For the text-containing cell, return its midpoint in [X, Y] coordinate format. 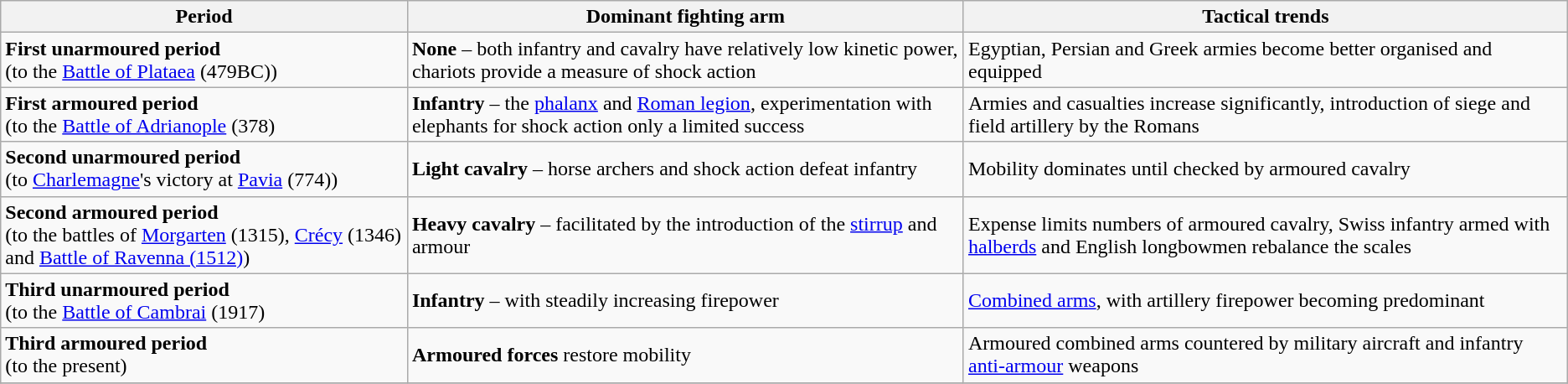
Second unarmoured period(to Charlemagne's victory at Pavia (774)) [204, 169]
First unarmoured period(to the Battle of Plataea (479BC)) [204, 60]
Tactical trends [1265, 17]
Second armoured period(to the battles of Morgarten (1315), Crécy (1346) and Battle of Ravenna (1512)) [204, 235]
Armoured combined arms countered by military aircraft and infantry anti-armour weapons [1265, 355]
Light cavalry – horse archers and shock action defeat infantry [685, 169]
Heavy cavalry – facilitated by the introduction of the stirrup and armour [685, 235]
Egyptian, Persian and Greek armies become better organised and equipped [1265, 60]
First armoured period(to the Battle of Adrianople (378) [204, 114]
Combined arms, with artillery firepower becoming predominant [1265, 300]
Third armoured period(to the present) [204, 355]
Period [204, 17]
Armies and casualties increase significantly, introduction of siege and field artillery by the Romans [1265, 114]
Infantry – with steadily increasing firepower [685, 300]
None – both infantry and cavalry have relatively low kinetic power, chariots provide a measure of shock action [685, 60]
Infantry – the phalanx and Roman legion, experimentation with elephants for shock action only a limited success [685, 114]
Expense limits numbers of armoured cavalry, Swiss infantry armed with halberds and English longbowmen rebalance the scales [1265, 235]
Third unarmoured period(to the Battle of Cambrai (1917) [204, 300]
Armoured forces restore mobility [685, 355]
Dominant fighting arm [685, 17]
Mobility dominates until checked by armoured cavalry [1265, 169]
